Provide the (X, Y) coordinate of the cell's center where the given text is located.  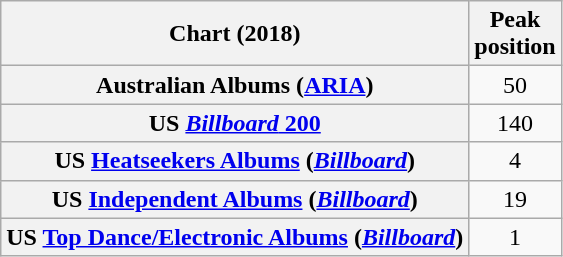
1 (515, 237)
US Top Dance/Electronic Albums (Billboard) (235, 237)
4 (515, 161)
19 (515, 199)
Peakposition (515, 34)
US Independent Albums (Billboard) (235, 199)
US Heatseekers Albums (Billboard) (235, 161)
Australian Albums (ARIA) (235, 85)
50 (515, 85)
140 (515, 123)
Chart (2018) (235, 34)
US Billboard 200 (235, 123)
